Return [X, Y] of the center of cell containing provided text 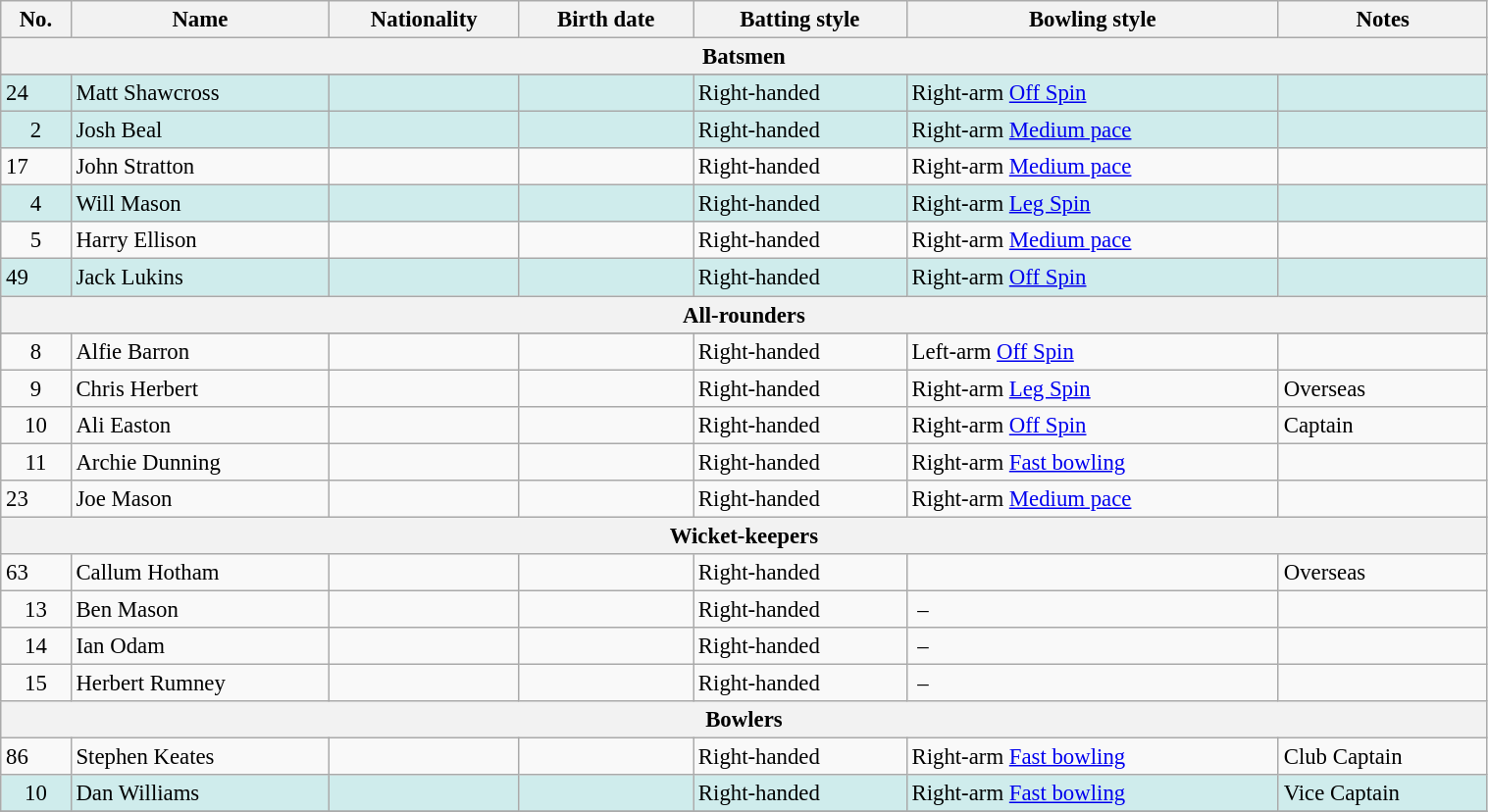
Ian Odam [200, 646]
Notes [1383, 20]
Batsmen [744, 57]
Herbert Rumney [200, 684]
17 [35, 167]
5 [35, 240]
Batting style [800, 20]
All-rounders [744, 315]
23 [35, 499]
Chris Herbert [200, 388]
Archie Dunning [200, 462]
49 [35, 278]
Alfie Barron [200, 351]
Josh Beal [200, 130]
Harry Ellison [200, 240]
11 [35, 462]
13 [35, 609]
Dan Williams [200, 793]
Left-arm Off Spin [1093, 351]
Ali Easton [200, 425]
Birth date [606, 20]
14 [35, 646]
Vice Captain [1383, 793]
Ben Mason [200, 609]
Bowling style [1093, 20]
John Stratton [200, 167]
Bowlers [744, 720]
Club Captain [1383, 757]
Stephen Keates [200, 757]
8 [35, 351]
24 [35, 93]
Wicket-keepers [744, 535]
Name [200, 20]
4 [35, 204]
Jack Lukins [200, 278]
Joe Mason [200, 499]
Nationality [424, 20]
Captain [1383, 425]
2 [35, 130]
9 [35, 388]
15 [35, 684]
No. [35, 20]
63 [35, 573]
Matt Shawcross [200, 93]
86 [35, 757]
Will Mason [200, 204]
Callum Hotham [200, 573]
